Locate the cell with the specified text and output its [X, Y] center coordinate. 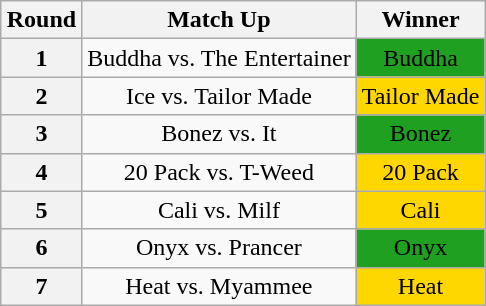
20 Pack vs. T-Weed [220, 172]
Tailor Made [420, 96]
Match Up [220, 20]
Winner [420, 20]
2 [41, 96]
1 [41, 58]
Cali vs. Milf [220, 210]
6 [41, 248]
Bonez [420, 134]
Onyx [420, 248]
Bonez vs. It [220, 134]
7 [41, 286]
Onyx vs. Prancer [220, 248]
Heat [420, 286]
Buddha vs. The Entertainer [220, 58]
Cali [420, 210]
4 [41, 172]
Buddha [420, 58]
5 [41, 210]
Round [41, 20]
3 [41, 134]
Ice vs. Tailor Made [220, 96]
20 Pack [420, 172]
Heat vs. Myammee [220, 286]
